From the cell containing the given text, extract its center point as [x, y] coordinate. 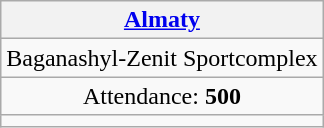
Almaty [162, 20]
Attendance: 500 [162, 96]
Baganashyl-Zenit Sportcomplex [162, 58]
